Identify which cell holds the provided text, then report its [x, y] central coordinate. 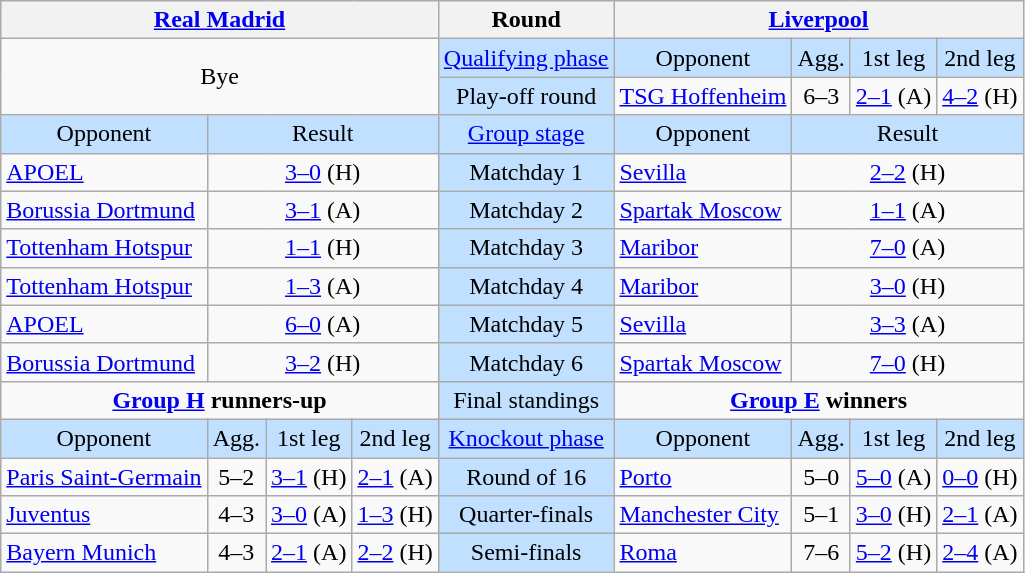
5–2 (H) [893, 553]
Roma [703, 553]
Final standings [526, 400]
Matchday 6 [526, 362]
7–0 (A) [908, 248]
5–0 [821, 477]
Real Madrid [220, 20]
5–2 [236, 477]
Matchday 2 [526, 210]
1–3 (A) [322, 286]
1–1 (A) [908, 210]
Group stage [526, 134]
5–0 (A) [893, 477]
Quarter-finals [526, 515]
5–1 [821, 515]
3–3 (A) [908, 324]
3–1 (H) [309, 477]
Matchday 5 [526, 324]
Group H runners-up [220, 400]
7–6 [821, 553]
3–0 (A) [309, 515]
Porto [703, 477]
Juventus [104, 515]
1–3 (H) [395, 515]
Group E winners [818, 400]
6–0 (A) [322, 324]
3–1 (A) [322, 210]
4–2 (H) [980, 96]
Matchday 1 [526, 172]
Matchday 4 [526, 286]
Round [526, 20]
TSG Hoffenheim [703, 96]
Qualifying phase [526, 58]
1–1 (H) [322, 248]
Round of 16 [526, 477]
2–4 (A) [980, 553]
0–0 (H) [980, 477]
Bye [220, 77]
Paris Saint-Germain [104, 477]
Manchester City [703, 515]
Play-off round [526, 96]
7–0 (H) [908, 362]
6–3 [821, 96]
Knockout phase [526, 438]
3–2 (H) [322, 362]
Matchday 3 [526, 248]
Bayern Munich [104, 553]
Liverpool [818, 20]
Semi-finals [526, 553]
